Pinpoint the cell where the given text exists, returning its (X, Y) midpoint coordinate. 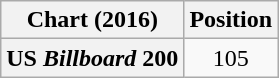
105 (231, 58)
Position (231, 20)
Chart (2016) (92, 20)
US Billboard 200 (92, 58)
